Pinpoint the cell where the given text exists, returning its [x, y] midpoint coordinate. 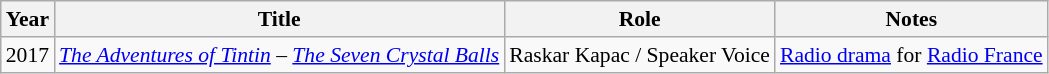
Year [28, 19]
Raskar Kapac / Speaker Voice [640, 55]
Role [640, 19]
2017 [28, 55]
The Adventures of Tintin – The Seven Crystal Balls [279, 55]
Radio drama for Radio France [912, 55]
Title [279, 19]
Notes [912, 19]
